From the cell containing the given text, extract its center point as (X, Y) coordinate. 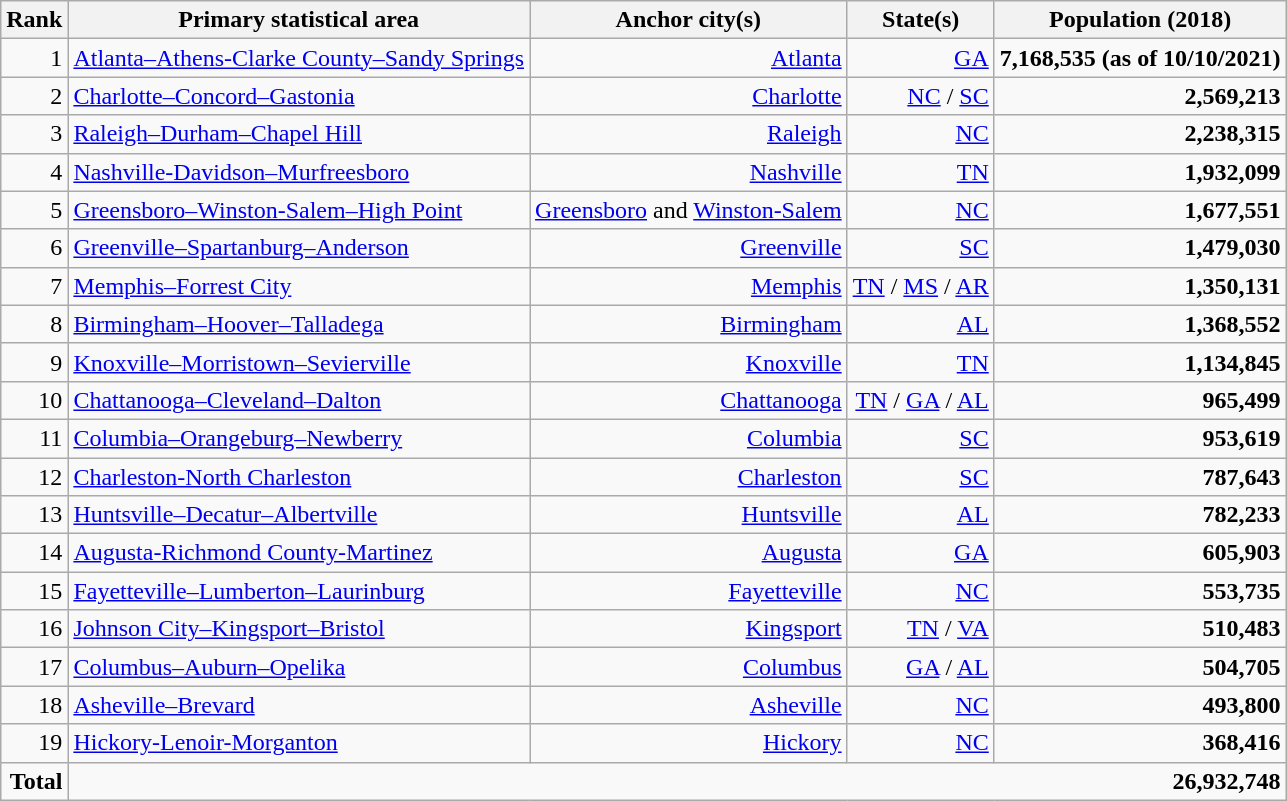
Charlotte–Concord–Gastonia (299, 96)
Knoxville–Morristown–Sevierville (299, 362)
Raleigh (689, 134)
Charlotte (689, 96)
Anchor city(s) (689, 20)
Columbia–Orangeburg–Newberry (299, 438)
Atlanta–Athens-Clarke County–Sandy Springs (299, 58)
510,483 (1140, 629)
6 (34, 248)
Charleston (689, 477)
Memphis (689, 286)
15 (34, 591)
NC / SC (920, 96)
Augusta (689, 553)
GA / AL (920, 667)
Population (2018) (1140, 20)
TN / GA / AL (920, 400)
Charleston-North Charleston (299, 477)
18 (34, 705)
13 (34, 515)
Asheville (689, 705)
Chattanooga–Cleveland–Dalton (299, 400)
Raleigh–Durham–Chapel Hill (299, 134)
Rank (34, 20)
787,643 (1140, 477)
605,903 (1140, 553)
Fayetteville (689, 591)
Atlanta (689, 58)
Augusta-Richmond County-Martinez (299, 553)
1,350,131 (1140, 286)
504,705 (1140, 667)
Birmingham (689, 324)
1,932,099 (1140, 172)
Columbus (689, 667)
2,569,213 (1140, 96)
Greenville–Spartanburg–Anderson (299, 248)
7,168,535 (as of 10/10/2021) (1140, 58)
Huntsville (689, 515)
553,735 (1140, 591)
4 (34, 172)
2,238,315 (1140, 134)
Greensboro and Winston-Salem (689, 210)
Birmingham–Hoover–Talladega (299, 324)
1,134,845 (1140, 362)
19 (34, 743)
7 (34, 286)
782,233 (1140, 515)
16 (34, 629)
Total (34, 781)
TN / MS / AR (920, 286)
12 (34, 477)
10 (34, 400)
Hickory-Lenoir-Morganton (299, 743)
8 (34, 324)
1 (34, 58)
368,416 (1140, 743)
14 (34, 553)
9 (34, 362)
TN / VA (920, 629)
State(s) (920, 20)
Chattanooga (689, 400)
17 (34, 667)
Asheville–Brevard (299, 705)
Hickory (689, 743)
Columbus–Auburn–Opelika (299, 667)
493,800 (1140, 705)
1,479,030 (1140, 248)
11 (34, 438)
3 (34, 134)
2 (34, 96)
1,677,551 (1140, 210)
Fayetteville–Lumberton–Laurinburg (299, 591)
5 (34, 210)
Columbia (689, 438)
Memphis–Forrest City (299, 286)
Kingsport (689, 629)
953,619 (1140, 438)
26,932,748 (677, 781)
1,368,552 (1140, 324)
965,499 (1140, 400)
Greensboro–Winston-Salem–High Point (299, 210)
Nashville-Davidson–Murfreesboro (299, 172)
Nashville (689, 172)
Huntsville–Decatur–Albertville (299, 515)
Johnson City–Kingsport–Bristol (299, 629)
Greenville (689, 248)
Primary statistical area (299, 20)
Knoxville (689, 362)
